Locate the cell with the specified text and output its (X, Y) center coordinate. 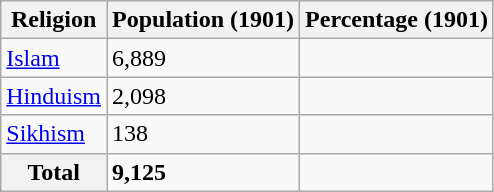
138 (202, 134)
Sikhism (54, 134)
Percentage (1901) (397, 20)
Religion (54, 20)
Total (54, 172)
6,889 (202, 58)
Hinduism (54, 96)
Population (1901) (202, 20)
2,098 (202, 96)
9,125 (202, 172)
Islam (54, 58)
